Identify which cell holds the provided text, then report its (X, Y) central coordinate. 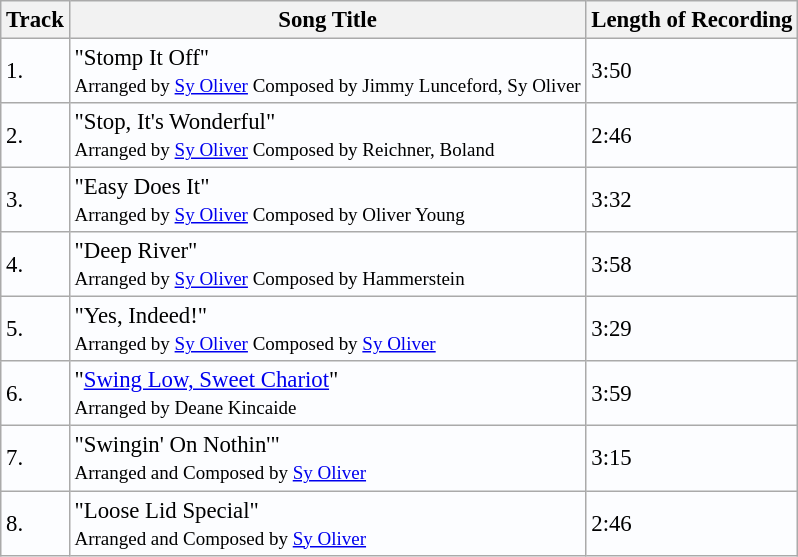
Length of Recording (692, 20)
Song Title (328, 20)
7. (35, 458)
3:29 (692, 330)
"Stop, It's Wonderful" Arranged by Sy Oliver Composed by Reichner, Boland (328, 136)
3:32 (692, 200)
2. (35, 136)
"Deep River" Arranged by Sy Oliver Composed by Hammerstein (328, 264)
3:59 (692, 394)
8. (35, 524)
"Yes, Indeed!" Arranged by Sy Oliver Composed by Sy Oliver (328, 330)
5. (35, 330)
1. (35, 72)
3:58 (692, 264)
3. (35, 200)
3:50 (692, 72)
"Swingin' On Nothin'" Arranged and Composed by Sy Oliver (328, 458)
"Loose Lid Special" Arranged and Composed by Sy Oliver (328, 524)
"Easy Does It" Arranged by Sy Oliver Composed by Oliver Young (328, 200)
6. (35, 394)
Track (35, 20)
4. (35, 264)
"Stomp It Off" Arranged by Sy Oliver Composed by Jimmy Lunceford, Sy Oliver (328, 72)
"Swing Low, Sweet Chariot" Arranged by Deane Kincaide (328, 394)
3:15 (692, 458)
